Return the (x, y) coordinate for the center point of the cell that contains the specified text.  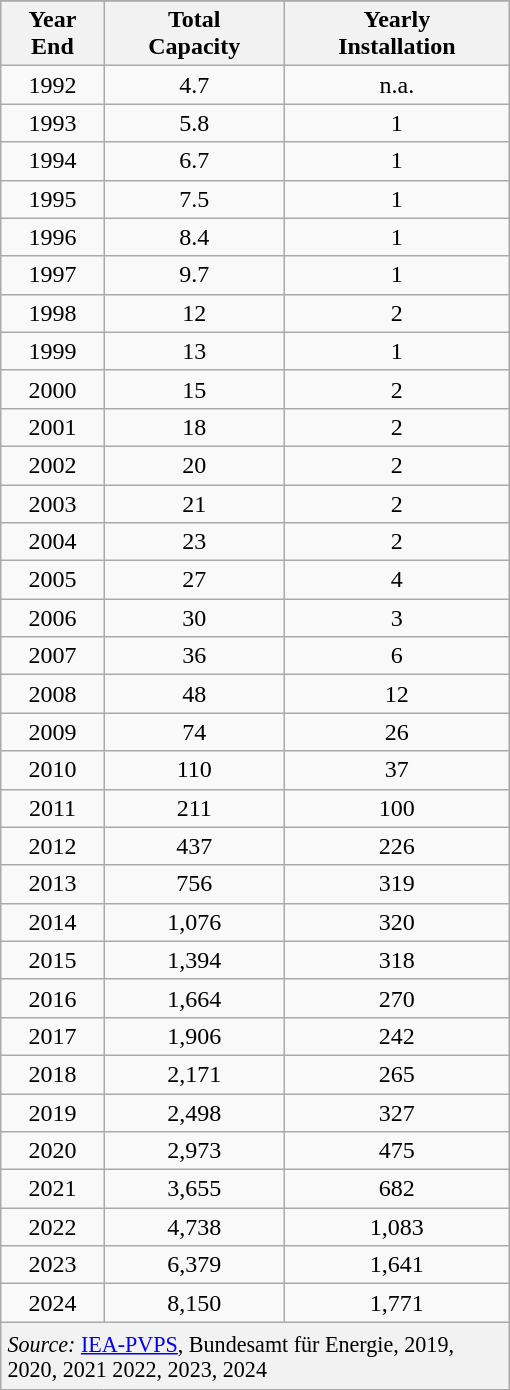
4.7 (194, 85)
242 (396, 1036)
74 (194, 732)
3 (396, 618)
48 (194, 694)
2016 (52, 998)
2017 (52, 1036)
327 (396, 1113)
2,498 (194, 1113)
4,738 (194, 1227)
2001 (52, 427)
2004 (52, 542)
100 (396, 808)
320 (396, 922)
2010 (52, 770)
20 (194, 465)
2013 (52, 884)
1,076 (194, 922)
2023 (52, 1265)
1994 (52, 161)
2021 (52, 1189)
226 (396, 846)
2005 (52, 580)
437 (194, 846)
13 (194, 351)
37 (396, 770)
YearEnd (52, 34)
110 (194, 770)
1998 (52, 313)
1,641 (396, 1265)
1,906 (194, 1036)
2007 (52, 656)
2015 (52, 960)
2000 (52, 389)
265 (396, 1074)
6,379 (194, 1265)
YearlyInstallation (396, 34)
6 (396, 656)
2003 (52, 503)
30 (194, 618)
9.7 (194, 275)
n.a. (396, 85)
8.4 (194, 237)
5.8 (194, 123)
1999 (52, 351)
211 (194, 808)
2014 (52, 922)
682 (396, 1189)
1,083 (396, 1227)
7.5 (194, 199)
1996 (52, 237)
36 (194, 656)
1993 (52, 123)
27 (194, 580)
1992 (52, 85)
23 (194, 542)
1,394 (194, 960)
756 (194, 884)
2024 (52, 1303)
3,655 (194, 1189)
1997 (52, 275)
1995 (52, 199)
8,150 (194, 1303)
318 (396, 960)
2008 (52, 694)
2020 (52, 1151)
6.7 (194, 161)
2022 (52, 1227)
26 (396, 732)
1,771 (396, 1303)
2019 (52, 1113)
2002 (52, 465)
Source: IEA-PVPS, Bundesamt für Energie, 2019, 2020, 2021 2022, 2023, 2024 (255, 1356)
2,973 (194, 1151)
4 (396, 580)
2011 (52, 808)
15 (194, 389)
1,664 (194, 998)
2012 (52, 846)
18 (194, 427)
2018 (52, 1074)
TotalCapacity (194, 34)
270 (396, 998)
475 (396, 1151)
2006 (52, 618)
2,171 (194, 1074)
2009 (52, 732)
21 (194, 503)
319 (396, 884)
